From the cell containing the given text, extract its center point as (x, y) coordinate. 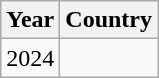
2024 (30, 58)
Country (109, 20)
Year (30, 20)
